Return the (X, Y) coordinate for the center point of the cell that contains the specified text.  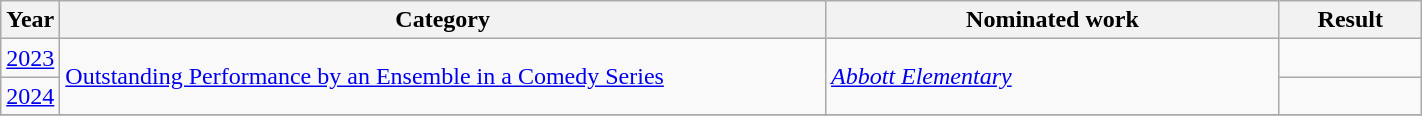
Category (443, 20)
2024 (30, 96)
Year (30, 20)
2023 (30, 58)
Nominated work (1053, 20)
Outstanding Performance by an Ensemble in a Comedy Series (443, 77)
Abbott Elementary (1053, 77)
Result (1350, 20)
